Identify which cell holds the provided text, then report its [X, Y] central coordinate. 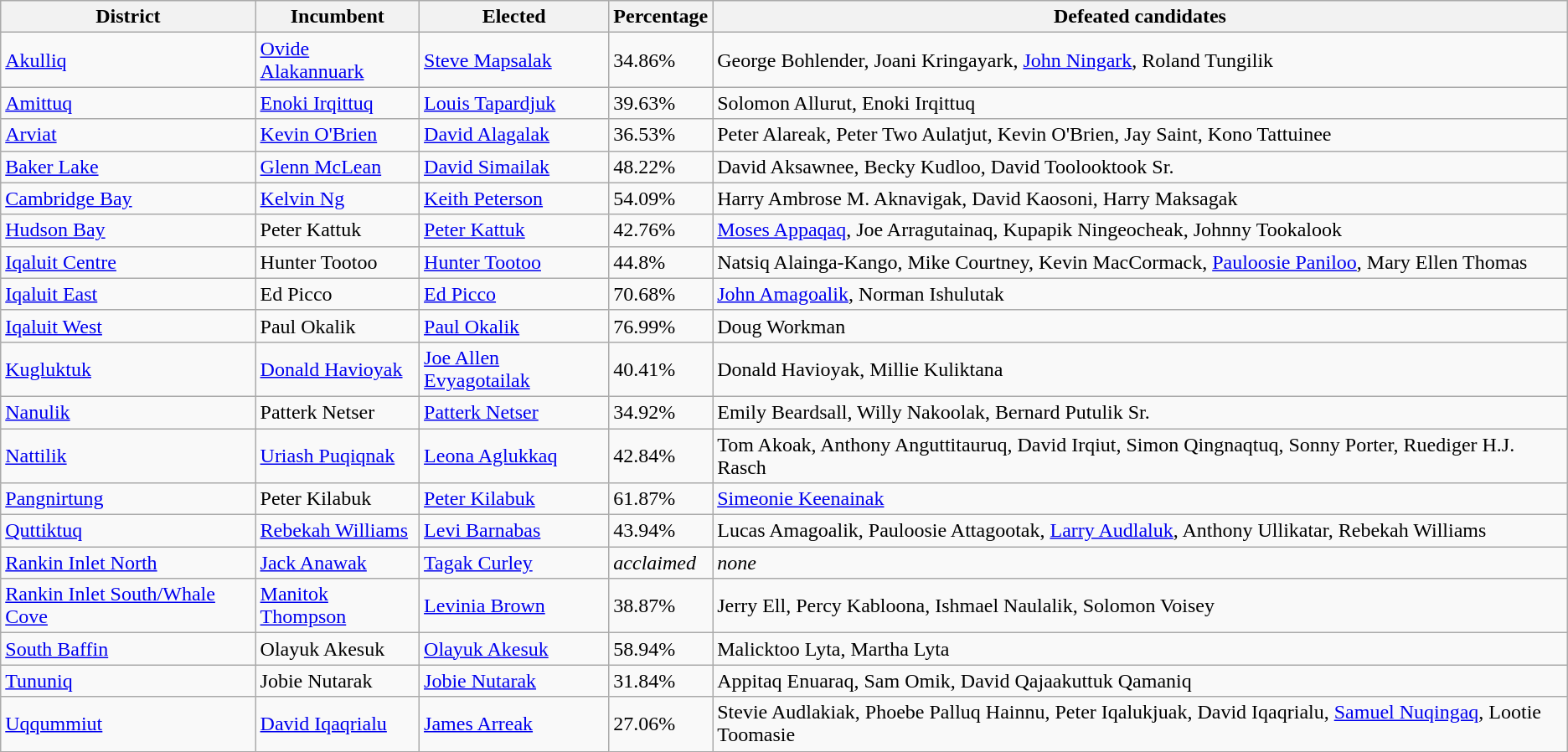
Keith Peterson [514, 198]
Harry Ambrose M. Aknavigak, David Kaosoni, Harry Maksagak [1141, 198]
Ovide Alakannuark [338, 60]
40.41% [661, 368]
Donald Havioyak, Millie Kuliktana [1141, 368]
Doug Workman [1141, 326]
Rankin Inlet North [128, 563]
Uriash Puqiqnak [338, 456]
District [128, 17]
Kelvin Ng [338, 198]
Nanulik [128, 412]
David Aksawnee, Becky Kudloo, David Toolooktook Sr. [1141, 167]
Steve Mapsalak [514, 60]
54.09% [661, 198]
Leona Aglukkaq [514, 456]
36.53% [661, 135]
Levinia Brown [514, 606]
Akulliq [128, 60]
Pangnirtung [128, 499]
70.68% [661, 294]
Uqqummiut [128, 724]
42.84% [661, 456]
Peter Alareak, Peter Two Aulatjut, Kevin O'Brien, Jay Saint, Kono Tattuinee [1141, 135]
James Arreak [514, 724]
Kugluktuk [128, 368]
Moses Appaqaq, Joe Arragutainaq, Kupapik Ningeocheak, Johnny Tookalook [1141, 230]
Nattilik [128, 456]
South Baffin [128, 649]
44.8% [661, 262]
34.86% [661, 60]
Louis Tapardjuk [514, 103]
Quttiktuq [128, 531]
27.06% [661, 724]
John Amagoalik, Norman Ishulutak [1141, 294]
Iqaluit East [128, 294]
Simeonie Keenainak [1141, 499]
38.87% [661, 606]
Levi Barnabas [514, 531]
61.87% [661, 499]
Iqaluit Centre [128, 262]
42.76% [661, 230]
Jack Anawak [338, 563]
Donald Havioyak [338, 368]
Tununiq [128, 681]
Jerry Ell, Percy Kabloona, Ishmael Naulalik, Solomon Voisey [1141, 606]
none [1141, 563]
David Simailak [514, 167]
Iqaluit West [128, 326]
31.84% [661, 681]
Natsiq Alainga-Kango, Mike Courtney, Kevin MacCormack, Pauloosie Paniloo, Mary Ellen Thomas [1141, 262]
Arviat [128, 135]
76.99% [661, 326]
Tom Akoak, Anthony Anguttitauruq, David Irqiut, Simon Qingnaqtuq, Sonny Porter, Ruediger H.J. Rasch [1141, 456]
Rankin Inlet South/Whale Cove [128, 606]
Tagak Curley [514, 563]
Baker Lake [128, 167]
David Iqaqrialu [338, 724]
Emily Beardsall, Willy Nakoolak, Bernard Putulik Sr. [1141, 412]
David Alagalak [514, 135]
Kevin O'Brien [338, 135]
48.22% [661, 167]
Malicktoo Lyta, Martha Lyta [1141, 649]
43.94% [661, 531]
Cambridge Bay [128, 198]
Amittuq [128, 103]
Lucas Amagoalik, Pauloosie Attagootak, Larry Audlaluk, Anthony Ullikatar, Rebekah Williams [1141, 531]
Stevie Audlakiak, Phoebe Palluq Hainnu, Peter Iqalukjuak, David Iqaqrialu, Samuel Nuqingaq, Lootie Toomasie [1141, 724]
Enoki Irqittuq [338, 103]
Appitaq Enuaraq, Sam Omik, David Qajaakuttuk Qamaniq [1141, 681]
Glenn McLean [338, 167]
Percentage [661, 17]
39.63% [661, 103]
Solomon Allurut, Enoki Irqittuq [1141, 103]
Incumbent [338, 17]
Joe Allen Evyagotailak [514, 368]
34.92% [661, 412]
Rebekah Williams [338, 531]
acclaimed [661, 563]
Manitok Thompson [338, 606]
George Bohlender, Joani Kringayark, John Ningark, Roland Tungilik [1141, 60]
Hudson Bay [128, 230]
Defeated candidates [1141, 17]
Elected [514, 17]
58.94% [661, 649]
